Search for the cell housing the specified text and yield its (x, y) center coordinate. 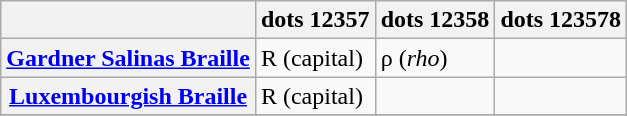
Luxembourgish Braille (128, 96)
dots 123578 (561, 20)
dots 12357 (315, 20)
Gardner Salinas Braille (128, 58)
dots 12358 (435, 20)
ρ (rho) (435, 58)
